Scan for the cell matching the given text and deliver its (x, y) coordinate at center. 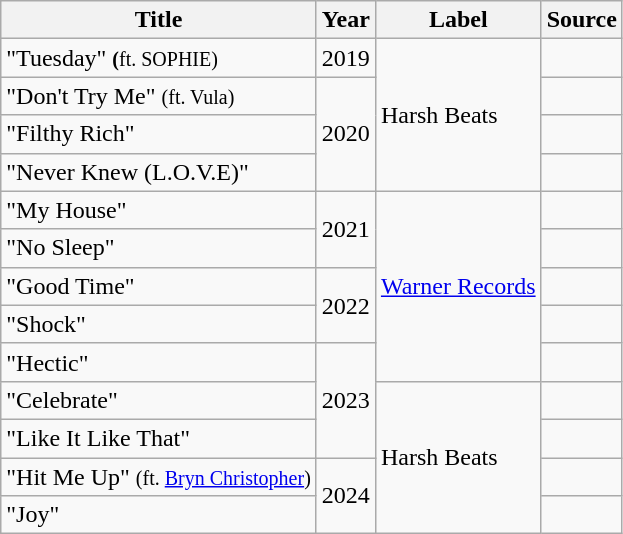
"Hit Me Up" (ft. Bryn Christopher) (159, 477)
"Never Knew (L.O.V.E)" (159, 172)
2019 (346, 58)
"Like It Like That" (159, 438)
"Filthy Rich" (159, 134)
Source (582, 20)
"Joy" (159, 515)
2022 (346, 305)
Warner Records (458, 286)
"Hectic" (159, 362)
"Celebrate" (159, 400)
2020 (346, 134)
"Shock" (159, 324)
2023 (346, 400)
Title (159, 20)
2021 (346, 229)
"My House" (159, 210)
Year (346, 20)
"Don't Try Me" (ft. Vula) (159, 96)
"Good Time" (159, 286)
Label (458, 20)
2024 (346, 496)
"No Sleep" (159, 248)
"Tuesday" (ft. SOPHIE) (159, 58)
